Detect which cell encompasses the target text, then output its [x, y] center coordinate. 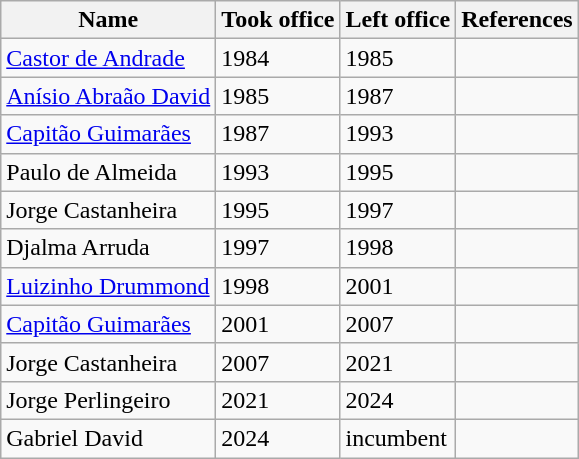
Left office [398, 20]
Paulo de Almeida [108, 172]
Anísio Abraão David [108, 96]
Castor de Andrade [108, 58]
1984 [278, 58]
Took office [278, 20]
Luizinho Drummond [108, 286]
Djalma Arruda [108, 248]
incumbent [398, 438]
Name [108, 20]
Gabriel David [108, 438]
References [518, 20]
Jorge Perlingeiro [108, 400]
